Search for the cell housing the specified text and yield its (x, y) center coordinate. 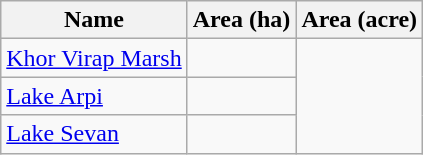
Area (ha) (242, 20)
Khor Virap Marsh (94, 58)
Lake Arpi (94, 96)
Name (94, 20)
Area (acre) (360, 20)
Lake Sevan (94, 134)
